Detect which cell encompasses the target text, then output its (X, Y) center coordinate. 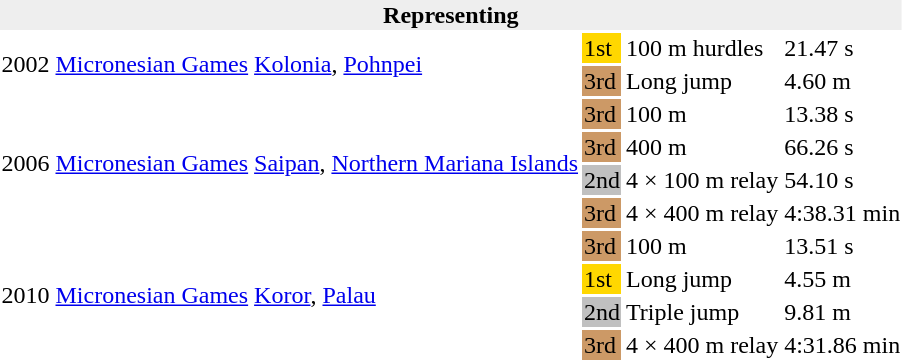
4:31.86 min (842, 345)
4.60 m (842, 81)
2010 (26, 296)
4.55 m (842, 279)
Koror, Palau (416, 296)
21.47 s (842, 48)
66.26 s (842, 147)
100 m hurdles (702, 48)
400 m (702, 147)
4 × 100 m relay (702, 180)
13.51 s (842, 246)
13.38 s (842, 114)
Representing (451, 15)
9.81 m (842, 312)
Triple jump (702, 312)
2002 (26, 64)
54.10 s (842, 180)
Kolonia, Pohnpei (416, 64)
2006 (26, 164)
4:38.31 min (842, 213)
Saipan, Northern Mariana Islands (416, 164)
